Identify which cell holds the provided text, then report its [x, y] central coordinate. 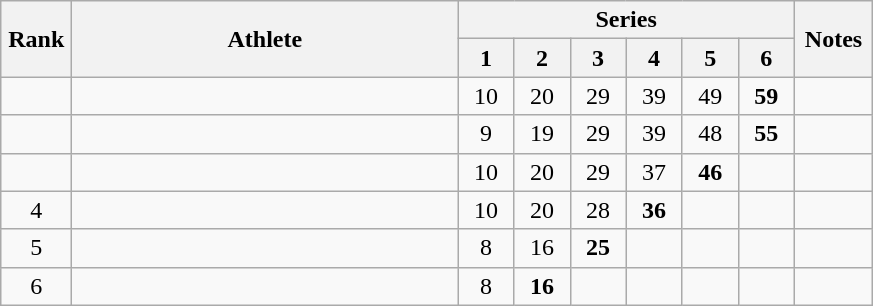
48 [710, 134]
19 [542, 134]
Series [626, 20]
46 [710, 172]
37 [654, 172]
9 [486, 134]
3 [598, 58]
36 [654, 210]
Athlete [265, 39]
2 [542, 58]
Rank [36, 39]
28 [598, 210]
59 [766, 96]
1 [486, 58]
Notes [834, 39]
55 [766, 134]
25 [598, 248]
49 [710, 96]
